Determine the (X, Y) coordinate at the center of the cell enclosing the given text.  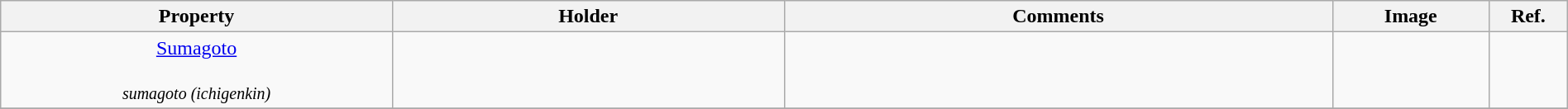
Ref. (1528, 17)
Comments (1059, 17)
Holder (588, 17)
Sumagotosumagoto (ichigenkin) (197, 70)
Image (1411, 17)
Property (197, 17)
